Determine the [X, Y] coordinate at the center of the cell enclosing the given text.  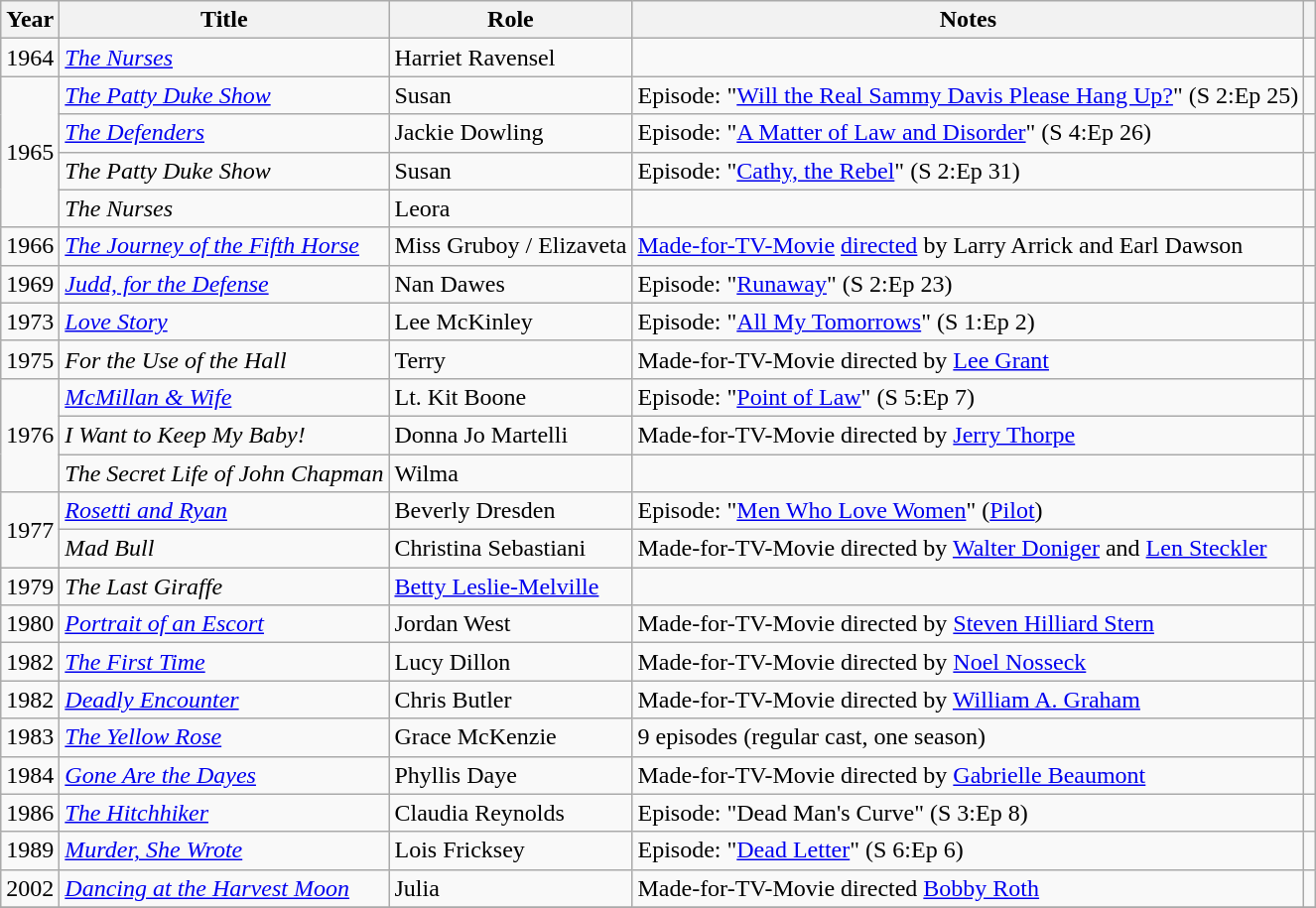
The Secret Life of John Chapman [224, 473]
1980 [30, 624]
1983 [30, 737]
Phyllis Daye [510, 775]
Deadly Encounter [224, 700]
Donna Jo Martelli [510, 435]
1965 [30, 152]
2002 [30, 888]
Lee McKinley [510, 322]
1977 [30, 530]
Wilma [510, 473]
Episode: "Will the Real Sammy Davis Please Hang Up?" (S 2:Ep 25) [969, 95]
The Journey of the Fifth Horse [224, 246]
Title [224, 20]
Notes [969, 20]
Murder, She Wrote [224, 850]
Lucy Dillon [510, 662]
Episode: "Point of Law" (S 5:Ep 7) [969, 397]
1984 [30, 775]
Leora [510, 208]
Made-for-TV-Movie directed by Larry Arrick and Earl Dawson [969, 246]
Episode: "Cathy, the Rebel" (S 2:Ep 31) [969, 171]
Gone Are the Dayes [224, 775]
Made-for-TV-Movie directed by Steven Hilliard Stern [969, 624]
Chris Butler [510, 700]
Beverly Dresden [510, 511]
Christina Sebastiani [510, 549]
The Defenders [224, 133]
Rosetti and Ryan [224, 511]
The First Time [224, 662]
Portrait of an Escort [224, 624]
Nan Dawes [510, 284]
Episode: "Men Who Love Women" (Pilot) [969, 511]
The Hitchhiker [224, 813]
Made-for-TV-Movie directed by Gabrielle Beaumont [969, 775]
1964 [30, 58]
Love Story [224, 322]
Episode: "Runaway" (S 2:Ep 23) [969, 284]
Harriet Ravensel [510, 58]
Made-for-TV-Movie directed by William A. Graham [969, 700]
1975 [30, 359]
1986 [30, 813]
1969 [30, 284]
Dancing at the Harvest Moon [224, 888]
Episode: "All My Tomorrows" (S 1:Ep 2) [969, 322]
Terry [510, 359]
I Want to Keep My Baby! [224, 435]
1966 [30, 246]
Grace McKenzie [510, 737]
McMillan & Wife [224, 397]
Episode: "A Matter of Law and Disorder" (S 4:Ep 26) [969, 133]
Miss Gruboy / Elizaveta [510, 246]
1979 [30, 586]
1973 [30, 322]
1989 [30, 850]
Made-for-TV-Movie directed Bobby Roth [969, 888]
9 episodes (regular cast, one season) [969, 737]
Episode: "Dead Letter" (S 6:Ep 6) [969, 850]
Episode: "Dead Man's Curve" (S 3:Ep 8) [969, 813]
Made-for-TV-Movie directed by Lee Grant [969, 359]
Jordan West [510, 624]
Year [30, 20]
Betty Leslie-Melville [510, 586]
Made-for-TV-Movie directed by Walter Doniger and Len Steckler [969, 549]
Made-for-TV-Movie directed by Noel Nosseck [969, 662]
1976 [30, 435]
Jackie Dowling [510, 133]
Role [510, 20]
Made-for-TV-Movie directed by Jerry Thorpe [969, 435]
Claudia Reynolds [510, 813]
Julia [510, 888]
The Last Giraffe [224, 586]
Mad Bull [224, 549]
Lt. Kit Boone [510, 397]
For the Use of the Hall [224, 359]
Judd, for the Defense [224, 284]
Lois Fricksey [510, 850]
The Yellow Rose [224, 737]
